Return the (x, y) coordinate for the center point of the cell that contains the specified text.  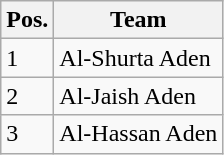
3 (28, 134)
Al-Shurta Aden (138, 58)
Team (138, 20)
Al-Hassan Aden (138, 134)
2 (28, 96)
Al-Jaish Aden (138, 96)
Pos. (28, 20)
1 (28, 58)
